Locate the cell with the specified text and output its (X, Y) center coordinate. 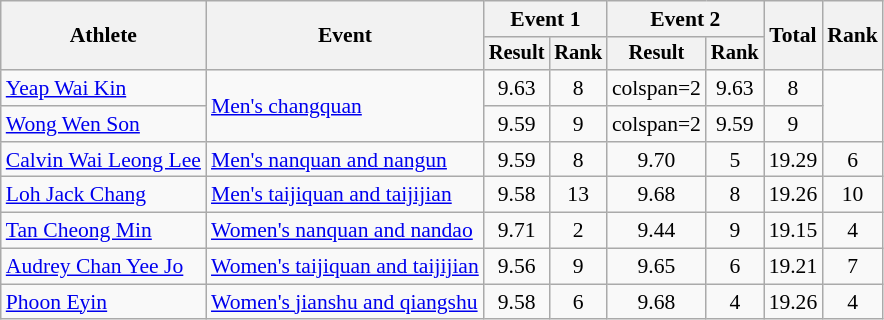
13 (578, 195)
7 (852, 267)
Total (794, 36)
9.70 (656, 160)
19.15 (794, 231)
9.65 (656, 267)
Event 2 (686, 19)
Wong Wen Son (104, 124)
Tan Cheong Min (104, 231)
Men's changquan (345, 106)
Yeap Wai Kin (104, 88)
Event 1 (546, 19)
9.71 (517, 231)
19.21 (794, 267)
Athlete (104, 36)
Women's taijiquan and taijijian (345, 267)
Audrey Chan Yee Jo (104, 267)
Calvin Wai Leong Lee (104, 160)
19.29 (794, 160)
Women's jianshu and qiangshu (345, 302)
Men's nanquan and nangun (345, 160)
Loh Jack Chang (104, 195)
9.56 (517, 267)
10 (852, 195)
9.44 (656, 231)
2 (578, 231)
5 (735, 160)
Men's taijiquan and taijijian (345, 195)
Event (345, 36)
Phoon Eyin (104, 302)
Women's nanquan and nandao (345, 231)
